Scan for the cell matching the given text and deliver its [x, y] coordinate at center. 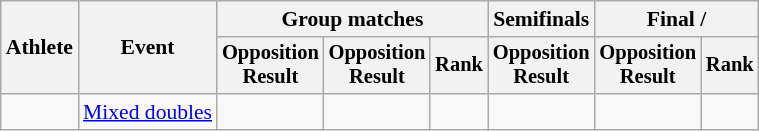
Semifinals [542, 19]
Group matches [352, 19]
Event [148, 48]
Final / [676, 19]
Athlete [40, 48]
Mixed doubles [148, 112]
